Pinpoint the cell where the given text exists, returning its [X, Y] midpoint coordinate. 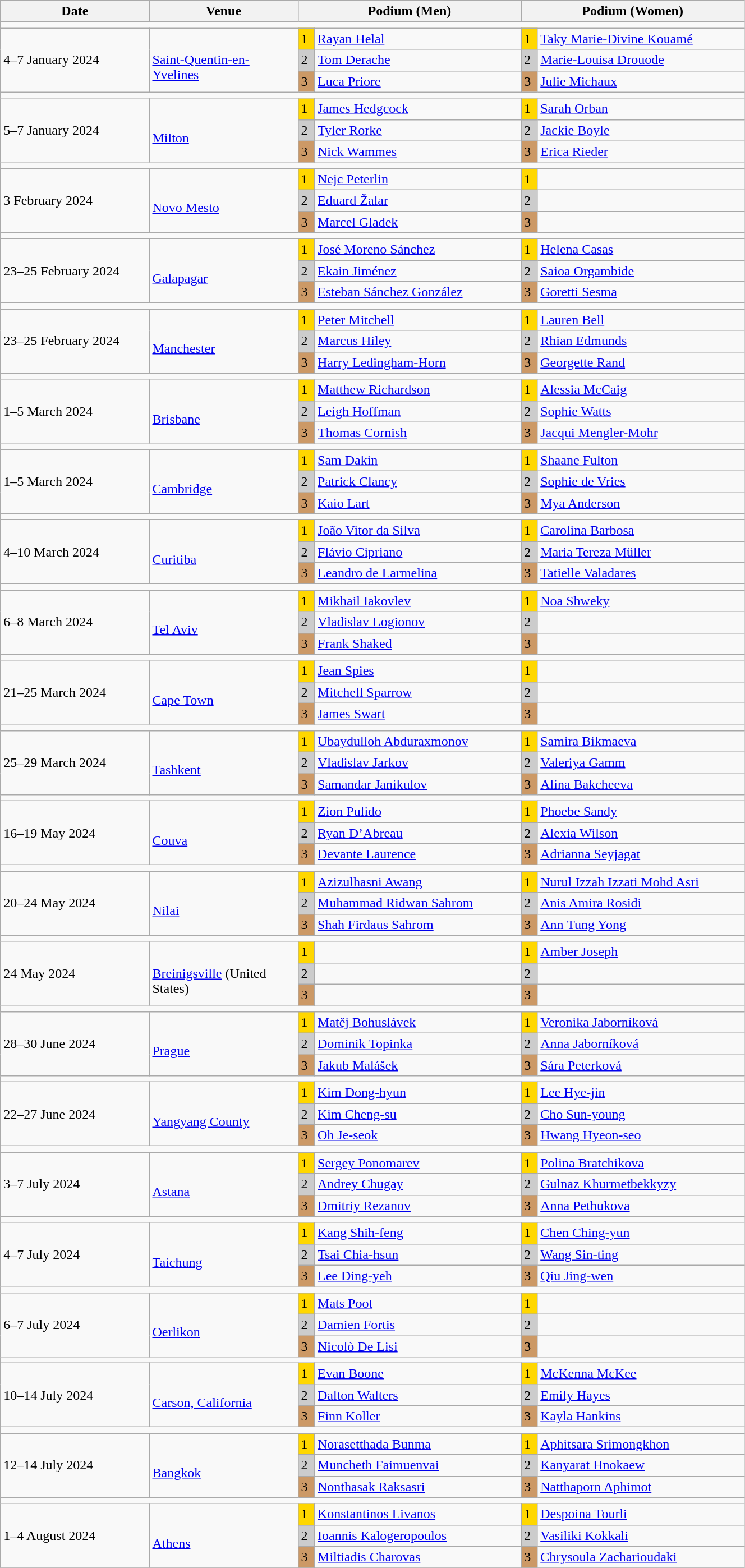
João Vitor da Silva [418, 531]
James Swart [418, 714]
Sophie de Vries [641, 481]
22–27 June 2024 [75, 1114]
Lauren Bell [641, 320]
Dmitriy Rezanov [418, 1206]
Goretti Sesma [641, 292]
Georgette Rand [641, 362]
Matthew Richardson [418, 390]
Kang Shih-feng [418, 1233]
Tom Derache [418, 60]
Chen Ching-yun [641, 1233]
Alessia McCaig [641, 390]
Nejc Peterlin [418, 179]
Saioa Orgambide [641, 271]
Matěj Bohuslávek [418, 1022]
Chrysoula Zacharioudaki [641, 1557]
Patrick Clancy [418, 481]
Ekain Jiménez [418, 271]
Despoina Tourli [641, 1514]
Yangyang County [223, 1114]
Ioannis Kalogeropoulos [418, 1535]
Jackie Boyle [641, 130]
Ubaydulloh Abduraxmonov [418, 741]
Andrey Chugay [418, 1184]
Frank Shaked [418, 643]
Flávio Cipriano [418, 552]
Carolina Barbosa [641, 531]
Nick Wammes [418, 151]
Jean Spies [418, 671]
5–7 January 2024 [75, 130]
20–24 May 2024 [75, 903]
Jakub Malášek [418, 1065]
Shaane Fulton [641, 460]
Eduard Žalar [418, 200]
Tatielle Valadares [641, 573]
Helena Casas [641, 250]
Couva [223, 833]
Esteban Sánchez González [418, 292]
4–10 March 2024 [75, 552]
Nilai [223, 903]
James Hedgcock [418, 109]
21–25 March 2024 [75, 692]
Evan Boone [418, 1374]
Bangkok [223, 1465]
McKenna McKee [641, 1374]
Anna Pethukova [641, 1206]
Lee Hye-jin [641, 1093]
Ryan D’Abreau [418, 833]
Anis Amira Rosidi [641, 903]
Noa Shweky [641, 601]
Kaio Lart [418, 503]
Milton [223, 130]
4–7 July 2024 [75, 1254]
Saint-Quentin-en-Yvelines [223, 60]
Wang Sin-ting [641, 1254]
Manchester [223, 341]
24 May 2024 [75, 973]
Shah Firdaus Sahrom [418, 925]
Sam Dakin [418, 460]
Cambridge [223, 481]
Mitchell Sparrow [418, 692]
Samandar Janikulov [418, 784]
6–7 July 2024 [75, 1325]
José Moreno Sánchez [418, 250]
Dalton Walters [418, 1395]
Cho Sun-young [641, 1114]
Kim Dong-hyun [418, 1093]
Qiu Jing-wen [641, 1276]
Taichung [223, 1254]
Marie-Louisa Drouode [641, 60]
10–14 July 2024 [75, 1395]
Phoebe Sandy [641, 812]
Nurul Izzah Izzati Mohd Asri [641, 882]
1–4 August 2024 [75, 1535]
Harry Ledingham-Horn [418, 362]
Oerlikon [223, 1325]
Mya Anderson [641, 503]
Ann Tung Yong [641, 925]
Erica Rieder [641, 151]
Oh Je-seok [418, 1135]
Luca Priore [418, 81]
Vasiliki Kokkali [641, 1535]
Taky Marie-Divine Kouamé [641, 39]
Maria Tereza Müller [641, 552]
Julie Michaux [641, 81]
Tel Aviv [223, 622]
Peter Mitchell [418, 320]
Rayan Helal [418, 39]
Natthaporn Aphimot [641, 1487]
Kayla Hankins [641, 1417]
28–30 June 2024 [75, 1043]
Rhian Edmunds [641, 341]
Gulnaz Khurmetbekkyzy [641, 1184]
Polina Bratchikova [641, 1163]
Amber Joseph [641, 952]
Carson, California [223, 1395]
Alina Bakcheeva [641, 784]
Nonthasak Raksasri [418, 1487]
Breinigsville (United States) [223, 973]
12–14 July 2024 [75, 1465]
4–7 January 2024 [75, 60]
Mats Poot [418, 1303]
6–8 March 2024 [75, 622]
Konstantinos Livanos [418, 1514]
Veronika Jaborníková [641, 1022]
Kanyarat Hnokaew [641, 1465]
Sophie Watts [641, 411]
Valeriya Gamm [641, 762]
25–29 March 2024 [75, 762]
Leigh Hoffman [418, 411]
Tashkent [223, 762]
Sergey Ponomarev [418, 1163]
Novo Mesto [223, 200]
Mikhail Iakovlev [418, 601]
3–7 July 2024 [75, 1184]
Prague [223, 1043]
Adrianna Seyjagat [641, 854]
Lee Ding-yeh [418, 1276]
Marcus Hiley [418, 341]
Kim Cheng-su [418, 1114]
Alexia Wilson [641, 833]
Date [75, 11]
Muncheth Faimuenvai [418, 1465]
Finn Koller [418, 1417]
Damien Fortis [418, 1325]
3 February 2024 [75, 200]
Brisbane [223, 411]
Aphitsara Srimongkhon [641, 1444]
Vladislav Logionov [418, 622]
Miltiadis Charovas [418, 1557]
Curitiba [223, 552]
Leandro de Larmelina [418, 573]
Devante Laurence [418, 854]
Nicolò De Lisi [418, 1346]
Tsai Chia-hsun [418, 1254]
Podium (Women) [633, 11]
Emily Hayes [641, 1395]
Venue [223, 11]
Marcel Gladek [418, 222]
Athens [223, 1535]
Norasetthada Bunma [418, 1444]
16–19 May 2024 [75, 833]
Cape Town [223, 692]
Dominik Topinka [418, 1043]
Sára Peterková [641, 1065]
Zion Pulido [418, 812]
Podium (Men) [410, 11]
Astana [223, 1184]
Vladislav Jarkov [418, 762]
Muhammad Ridwan Sahrom [418, 903]
Thomas Cornish [418, 433]
Samira Bikmaeva [641, 741]
Anna Jaborníková [641, 1043]
Hwang Hyeon-seo [641, 1135]
Tyler Rorke [418, 130]
Azizulhasni Awang [418, 882]
Jacqui Mengler-Mohr [641, 433]
Sarah Orban [641, 109]
Galapagar [223, 271]
